Detect which cell encompasses the target text, then output its [x, y] center coordinate. 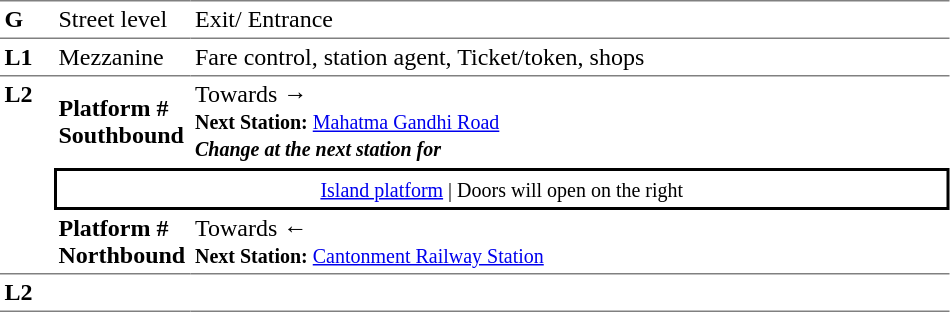
Platform #Southbound [122, 122]
Island platform | Doors will open on the right [502, 189]
Fare control, station agent, Ticket/token, shops [570, 58]
G [27, 20]
Platform #Northbound [122, 242]
Mezzanine [122, 58]
L1 [27, 58]
Towards → Next Station: Mahatma Gandhi RoadChange at the next station for [570, 122]
Exit/ Entrance [570, 20]
Towards ← Next Station: Cantonment Railway Station [570, 242]
Street level [122, 20]
